Return the (x, y) coordinate for the center point of the cell that contains the specified text.  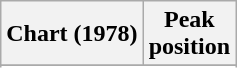
Peak position (189, 34)
Chart (1978) (72, 34)
